Detect which cell encompasses the target text, then output its (X, Y) center coordinate. 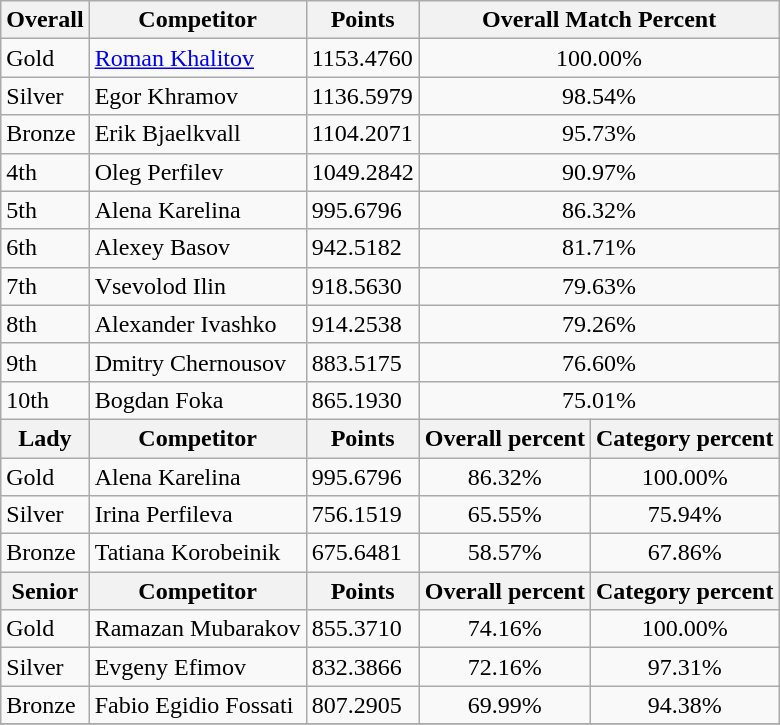
Dmitry Chernousov (198, 362)
832.3866 (362, 667)
Erik Bjaelkvall (198, 134)
Lady (45, 438)
Roman Khalitov (198, 58)
Evgeny Efimov (198, 667)
Bogdan Foka (198, 400)
1049.2842 (362, 172)
Alexey Basov (198, 248)
4th (45, 172)
865.1930 (362, 400)
756.1519 (362, 515)
942.5182 (362, 248)
67.86% (684, 553)
58.57% (504, 553)
675.6481 (362, 553)
Alexander Ivashko (198, 324)
Overall (45, 20)
7th (45, 286)
855.3710 (362, 629)
9th (45, 362)
69.99% (504, 705)
75.01% (599, 400)
6th (45, 248)
5th (45, 210)
90.97% (599, 172)
Irina Perfileva (198, 515)
72.16% (504, 667)
883.5175 (362, 362)
Egor Khramov (198, 96)
8th (45, 324)
95.73% (599, 134)
75.94% (684, 515)
1104.2071 (362, 134)
79.26% (599, 324)
10th (45, 400)
65.55% (504, 515)
914.2538 (362, 324)
97.31% (684, 667)
Overall Match Percent (599, 20)
81.71% (599, 248)
74.16% (504, 629)
Senior (45, 591)
Fabio Egidio Fossati (198, 705)
Oleg Perfilev (198, 172)
918.5630 (362, 286)
807.2905 (362, 705)
Tatiana Korobeinik (198, 553)
98.54% (599, 96)
Vsevolod Ilin (198, 286)
76.60% (599, 362)
Ramazan Mubarakov (198, 629)
1153.4760 (362, 58)
1136.5979 (362, 96)
94.38% (684, 705)
79.63% (599, 286)
